Determine the (X, Y) coordinate at the center of the cell enclosing the given text.  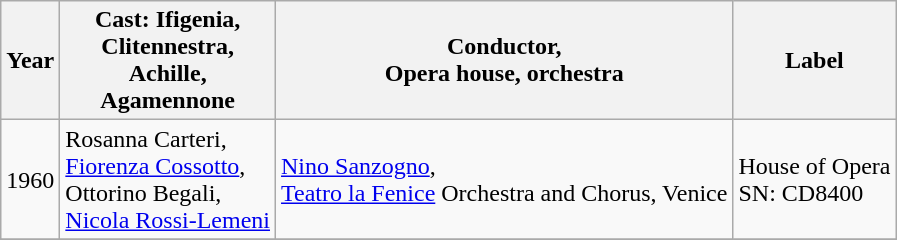
Label (814, 60)
Cast: Ifigenia, Clitennestra, Achille, Agamennone (168, 60)
Conductor,Opera house, orchestra (504, 60)
1960 (30, 180)
Rosanna Carteri,Fiorenza Cossotto,Ottorino Begali,Nicola Rossi-Lemeni (168, 180)
House of OperaSN: CD8400 (814, 180)
Year (30, 60)
Nino Sanzogno, Teatro la Fenice Orchestra and Chorus, Venice (504, 180)
